Return the (X, Y) coordinate for the center point of the cell that contains the specified text.  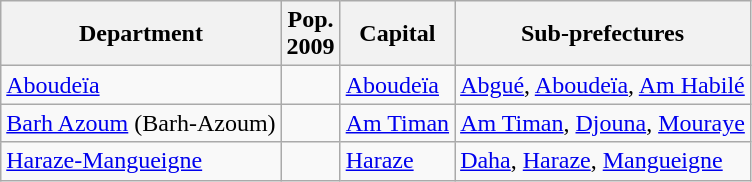
Department (141, 34)
Abgué, Aboudeïa, Am Habilé (603, 85)
Haraze (397, 161)
Capital (397, 34)
Daha, Haraze, Mangueigne (603, 161)
Haraze-Mangueigne (141, 161)
Barh Azoum (Barh-Azoum) (141, 123)
Sub-prefectures (603, 34)
Am Timan, Djouna, Mouraye (603, 123)
Am Timan (397, 123)
Pop.2009 (310, 34)
